For the text-containing cell, return its midpoint in [X, Y] coordinate format. 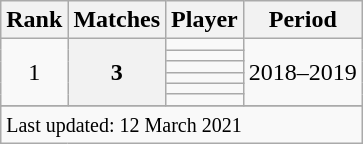
3 [117, 72]
Last updated: 12 March 2021 [182, 124]
Player [205, 20]
1 [34, 72]
2018–2019 [302, 72]
Rank [34, 20]
Period [302, 20]
Matches [117, 20]
